For the text-containing cell, return its midpoint in (x, y) coordinate format. 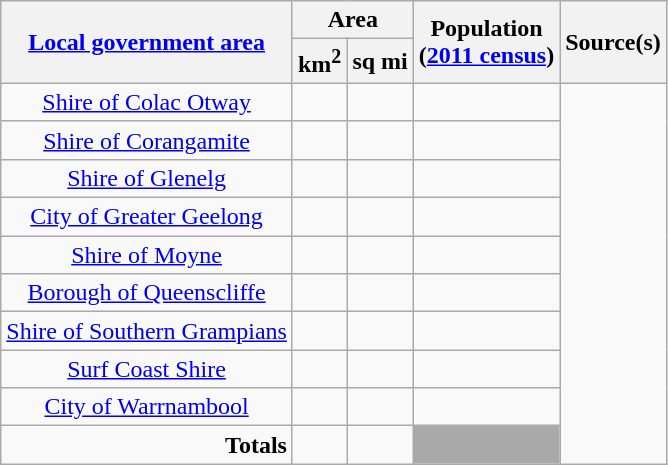
Shire of Moyne (147, 255)
Source(s) (614, 42)
City of Greater Geelong (147, 217)
sq mi (380, 62)
Shire of Colac Otway (147, 102)
Area (352, 20)
km2 (319, 62)
Shire of Glenelg (147, 178)
Surf Coast Shire (147, 369)
Totals (147, 445)
Shire of Southern Grampians (147, 331)
City of Warrnambool (147, 407)
Borough of Queenscliffe (147, 293)
Local government area (147, 42)
Shire of Corangamite (147, 140)
Population(2011 census) (486, 42)
